Search for the cell housing the specified text and yield its [x, y] center coordinate. 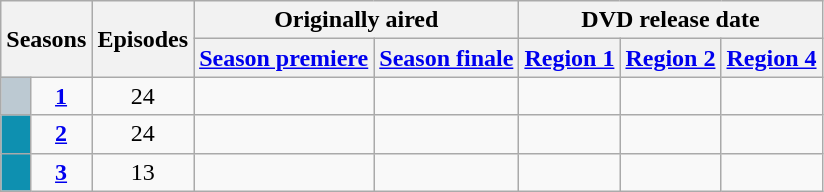
Season finale [446, 58]
Season premiere [284, 58]
13 [143, 172]
Region 1 [570, 58]
1 [61, 96]
Seasons [46, 39]
Region 4 [772, 58]
DVD release date [670, 20]
Episodes [143, 39]
2 [61, 134]
3 [61, 172]
Originally aired [356, 20]
Region 2 [670, 58]
